Identify which cell holds the provided text, then report its (x, y) central coordinate. 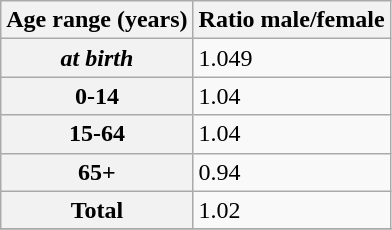
0-14 (97, 96)
Total (97, 210)
15-64 (97, 134)
1.02 (292, 210)
0.94 (292, 172)
65+ (97, 172)
1.049 (292, 58)
Ratio male/female (292, 20)
at birth (97, 58)
Age range (years) (97, 20)
